For the text-containing cell, return its midpoint in [x, y] coordinate format. 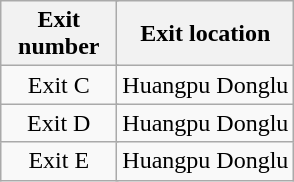
Exit E [59, 161]
Exit D [59, 123]
Exit number [59, 34]
Exit location [206, 34]
Exit C [59, 85]
